Return the (X, Y) coordinate for the center point of the cell that contains the specified text.  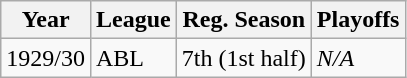
1929/30 (46, 58)
7th (1st half) (244, 58)
Reg. Season (244, 20)
ABL (133, 58)
Year (46, 20)
League (133, 20)
N/A (358, 58)
Playoffs (358, 20)
